Output the [x, y] coordinate of the center of the cell containing the given text.  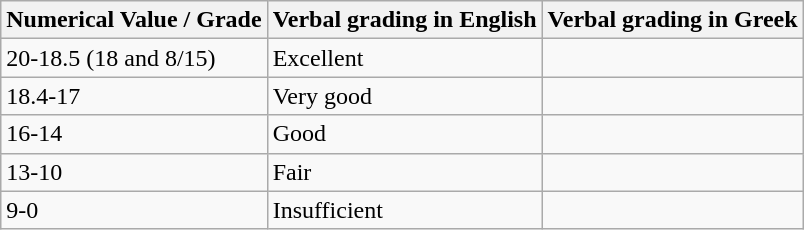
Fair [404, 172]
Very good [404, 96]
13-10 [134, 172]
9-0 [134, 210]
Excellent [404, 58]
18.4-17 [134, 96]
Insufficient [404, 210]
Verbal grading in Greek [672, 20]
Numerical Value / Grade [134, 20]
16-14 [134, 134]
Good [404, 134]
Verbal grading in English [404, 20]
20-18.5 (18 and 8/15) [134, 58]
